Return (x, y) of the center of cell containing provided text 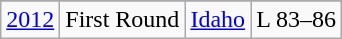
L 83–86 (296, 20)
2012 (30, 20)
First Round (122, 20)
Idaho (218, 20)
